Return (x, y) of the center of cell containing provided text 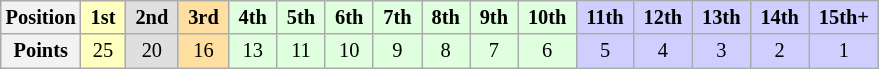
25 (104, 51)
11th (604, 17)
2nd (152, 17)
12th (663, 17)
11 (301, 51)
9 (397, 51)
7th (397, 17)
15th+ (844, 17)
6 (547, 51)
2 (779, 51)
8 (446, 51)
10th (547, 17)
16 (203, 51)
1st (104, 17)
13 (253, 51)
7 (494, 51)
8th (446, 17)
1 (844, 51)
5th (301, 17)
6th (349, 17)
4th (253, 17)
3rd (203, 17)
Position (41, 17)
3 (721, 51)
4 (663, 51)
13th (721, 17)
14th (779, 17)
5 (604, 51)
20 (152, 51)
Points (41, 51)
10 (349, 51)
9th (494, 17)
